Capture the cell that displays the provided text and extract its [x, y] central coordinate. 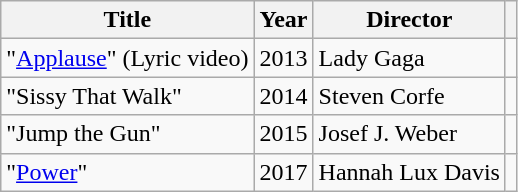
"Jump the Gun" [128, 134]
Director [409, 20]
Josef J. Weber [409, 134]
Hannah Lux Davis [409, 172]
"Sissy That Walk" [128, 96]
2017 [284, 172]
Lady Gaga [409, 58]
"Applause" (Lyric video) [128, 58]
2015 [284, 134]
2014 [284, 96]
Steven Corfe [409, 96]
Year [284, 20]
Title [128, 20]
2013 [284, 58]
"Power" [128, 172]
